Locate the cell with the specified text and output its (X, Y) center coordinate. 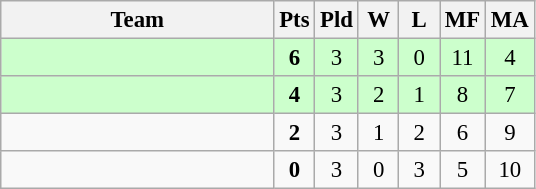
MA (510, 20)
5 (463, 170)
Team (138, 20)
7 (510, 95)
Pld (337, 20)
Pts (294, 20)
MF (463, 20)
11 (463, 58)
W (378, 20)
10 (510, 170)
9 (510, 133)
L (420, 20)
8 (463, 95)
